Capture the cell that displays the provided text and extract its [x, y] central coordinate. 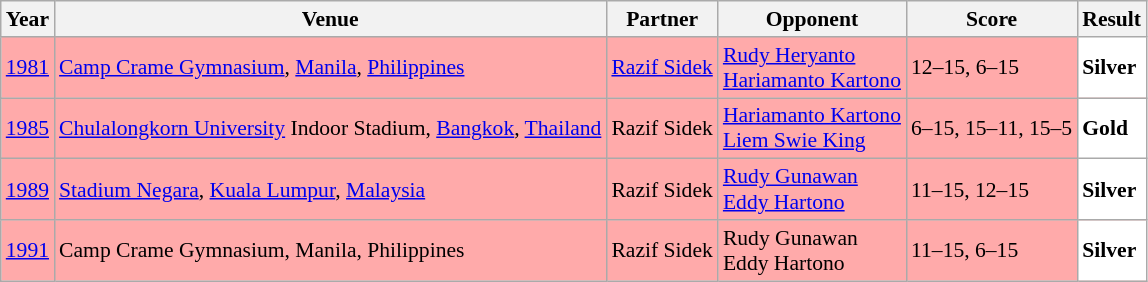
12–15, 6–15 [992, 68]
1989 [28, 190]
1985 [28, 128]
Stadium Negara, Kuala Lumpur, Malaysia [330, 190]
Chulalongkorn University Indoor Stadium, Bangkok, Thailand [330, 128]
Result [1112, 19]
6–15, 15–11, 15–5 [992, 128]
Year [28, 19]
1991 [28, 250]
Score [992, 19]
Hariamanto Kartono Liem Swie King [812, 128]
Opponent [812, 19]
Venue [330, 19]
Partner [662, 19]
1981 [28, 68]
11–15, 6–15 [992, 250]
Rudy Heryanto Hariamanto Kartono [812, 68]
11–15, 12–15 [992, 190]
Gold [1112, 128]
